Output the (X, Y) coordinate of the center of the cell containing the given text.  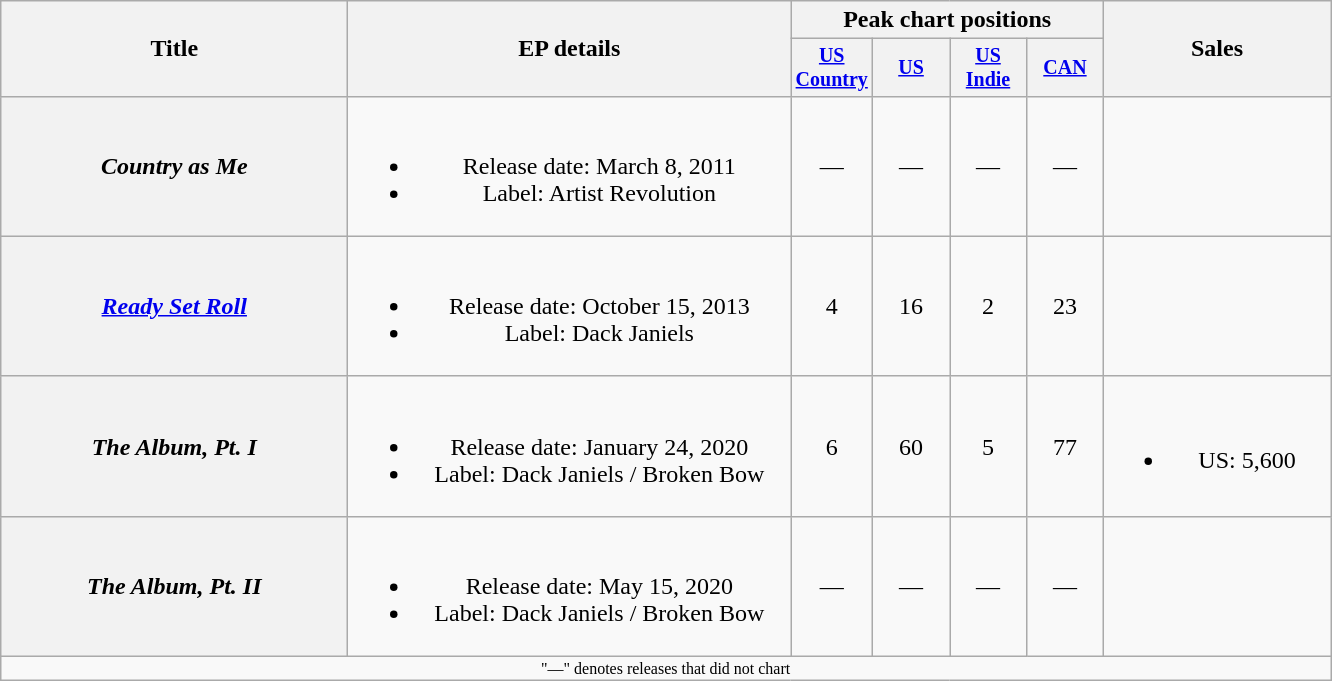
23 (1064, 306)
Release date: October 15, 2013Label: Dack Janiels (570, 306)
The Album, Pt. II (174, 586)
US: 5,600 (1216, 446)
4 (832, 306)
5 (988, 446)
77 (1064, 446)
Ready Set Roll (174, 306)
2 (988, 306)
Release date: March 8, 2011Label: Artist Revolution (570, 166)
6 (832, 446)
USIndie (988, 68)
Release date: May 15, 2020Label: Dack Janiels / Broken Bow (570, 586)
"—" denotes releases that did not chart (666, 669)
EP details (570, 49)
Release date: January 24, 2020Label: Dack Janiels / Broken Bow (570, 446)
CAN (1064, 68)
Country as Me (174, 166)
US Country (832, 68)
US (912, 68)
Sales (1216, 49)
60 (912, 446)
Title (174, 49)
The Album, Pt. I (174, 446)
16 (912, 306)
Peak chart positions (948, 20)
